Return [x, y] of the center of cell containing provided text 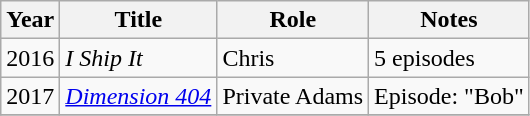
Title [138, 20]
5 episodes [450, 58]
2016 [30, 58]
Notes [450, 20]
Episode: "Bob" [450, 96]
2017 [30, 96]
Role [293, 20]
Year [30, 20]
Chris [293, 58]
Dimension 404 [138, 96]
Private Adams [293, 96]
I Ship It [138, 58]
